From the cell containing the given text, extract its center point as (x, y) coordinate. 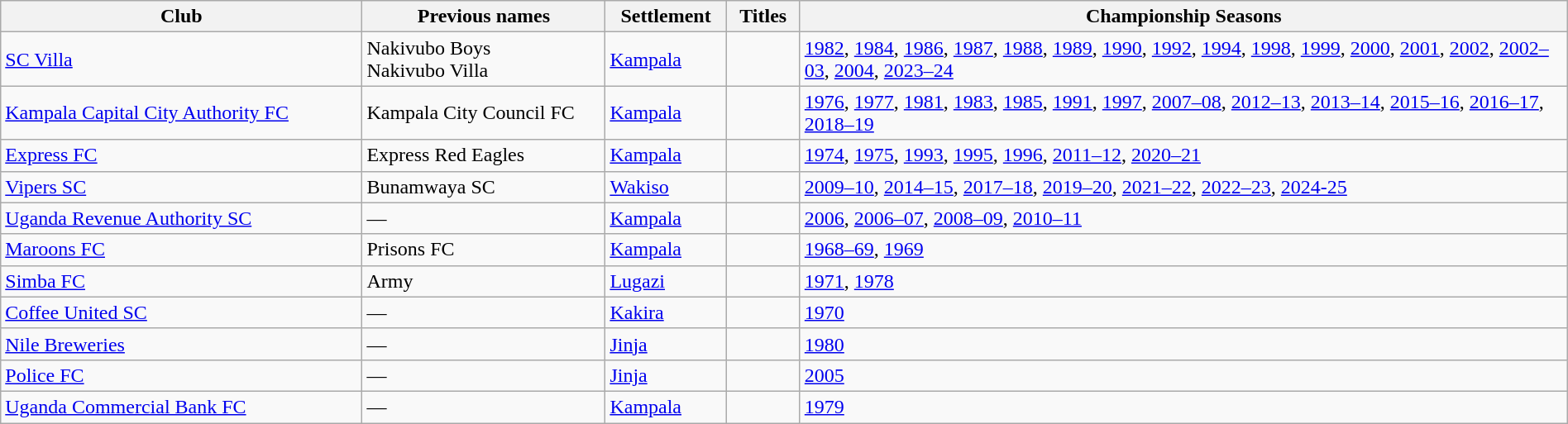
Army (484, 281)
2006, 2006–07, 2008–09, 2010–11 (1183, 218)
Maroons FC (182, 250)
1976, 1977, 1981, 1983, 1985, 1991, 1997, 2007–08, 2012–13, 2013–14, 2015–16, 2016–17, 2018–19 (1183, 112)
1974, 1975, 1993, 1995, 1996, 2011–12, 2020–21 (1183, 155)
Nile Breweries (182, 344)
Settlement (666, 17)
Kampala City Council FC (484, 112)
Nakivubo Boys Nakivubo Villa (484, 60)
Club (182, 17)
Kampala Capital City Authority FC (182, 112)
1979 (1183, 407)
Vipers SC (182, 187)
Prisons FC (484, 250)
Coffee United SC (182, 312)
Simba FC (182, 281)
1980 (1183, 344)
Police FC (182, 375)
1970 (1183, 312)
SC Villa (182, 60)
Previous names (484, 17)
Titles (762, 17)
Express Red Eagles (484, 155)
2005 (1183, 375)
Bunamwaya SC (484, 187)
Kakira (666, 312)
Uganda Revenue Authority SC (182, 218)
2009–10, 2014–15, 2017–18, 2019–20, 2021–22, 2022–23, 2024-25 (1183, 187)
1968–69, 1969 (1183, 250)
1982, 1984, 1986, 1987, 1988, 1989, 1990, 1992, 1994, 1998, 1999, 2000, 2001, 2002, 2002–03, 2004, 2023–24 (1183, 60)
1971, 1978 (1183, 281)
Wakiso (666, 187)
Lugazi (666, 281)
Express FC (182, 155)
Uganda Commercial Bank FC (182, 407)
Championship Seasons (1183, 17)
